Return [X, Y] of the center of cell containing provided text 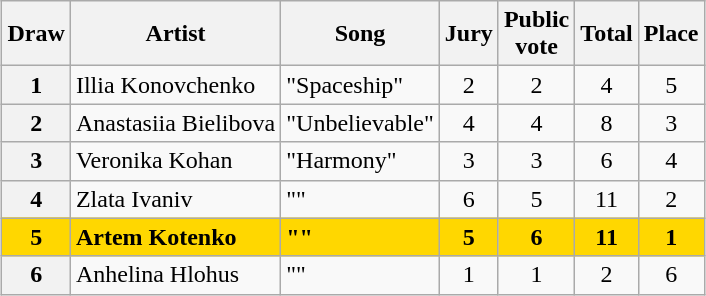
Anastasiia Bielibova [175, 123]
Jury [468, 34]
Song [360, 34]
Artem Kotenko [175, 237]
Zlata Ivaniv [175, 199]
"Harmony" [360, 161]
Total [607, 34]
Veronika Kohan [175, 161]
Publicvote [536, 34]
Anhelina Hlohus [175, 275]
Illia Konovchenko [175, 85]
8 [607, 123]
Artist [175, 34]
Draw [36, 34]
Place [671, 34]
"Spaceship" [360, 85]
"Unbelievable" [360, 123]
